Extract the [x, y] coordinate from the center of the cell holding the provided text.  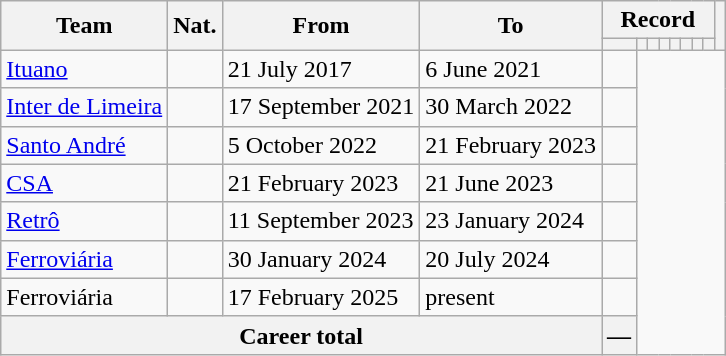
Santo André [84, 145]
Nat. [195, 26]
11 September 2023 [321, 221]
Record [658, 20]
CSA [84, 183]
21 July 2017 [321, 69]
Career total [302, 335]
From [321, 26]
23 January 2024 [511, 221]
21 June 2023 [511, 183]
present [511, 297]
5 October 2022 [321, 145]
To [511, 26]
20 July 2024 [511, 259]
6 June 2021 [511, 69]
30 January 2024 [321, 259]
— [620, 335]
17 February 2025 [321, 297]
Ituano [84, 69]
Retrô [84, 221]
Inter de Limeira [84, 107]
Team [84, 26]
17 September 2021 [321, 107]
30 March 2022 [511, 107]
